Search for the cell housing the specified text and yield its [x, y] center coordinate. 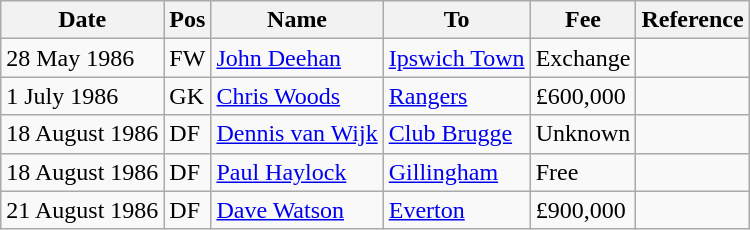
Rangers [456, 96]
Ipswich Town [456, 58]
21 August 1986 [82, 210]
Chris Woods [297, 96]
Unknown [583, 134]
Date [82, 20]
Dennis van Wijk [297, 134]
Dave Watson [297, 210]
To [456, 20]
John Deehan [297, 58]
Pos [188, 20]
£900,000 [583, 210]
1 July 1986 [82, 96]
FW [188, 58]
£600,000 [583, 96]
Club Brugge [456, 134]
GK [188, 96]
28 May 1986 [82, 58]
Reference [692, 20]
Everton [456, 210]
Exchange [583, 58]
Name [297, 20]
Paul Haylock [297, 172]
Free [583, 172]
Gillingham [456, 172]
Fee [583, 20]
